For the text-containing cell, return its midpoint in (x, y) coordinate format. 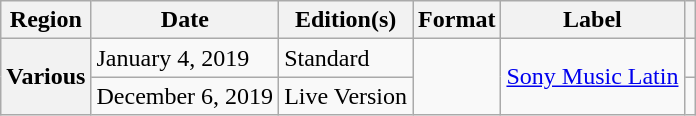
January 4, 2019 (185, 58)
Date (185, 20)
Sony Music Latin (592, 77)
Format (457, 20)
Live Version (346, 96)
Standard (346, 58)
Various (46, 77)
Edition(s) (346, 20)
Region (46, 20)
December 6, 2019 (185, 96)
Label (592, 20)
